Return [x, y] of the center of cell containing provided text 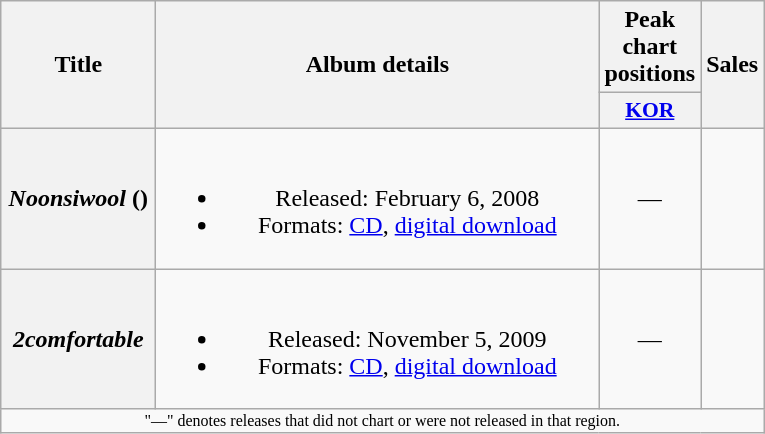
Peak chart positions [650, 47]
Title [78, 65]
Album details [378, 65]
KOR [650, 111]
Noonsiwool () [78, 198]
Released: November 5, 2009Formats: CD, digital download [378, 338]
Released: February 6, 2008Formats: CD, digital download [378, 198]
Sales [732, 65]
2comfortable [78, 338]
"—" denotes releases that did not chart or were not released in that region. [382, 421]
